Determine the [x, y] coordinate at the center of the cell enclosing the given text.  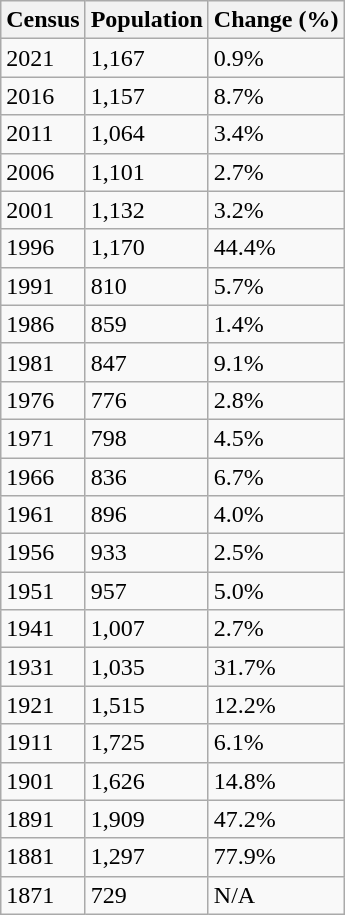
4.5% [276, 438]
1981 [43, 362]
2.5% [276, 553]
2021 [43, 58]
0.9% [276, 58]
2016 [43, 96]
1931 [43, 667]
47.2% [276, 819]
776 [146, 400]
896 [146, 515]
Change (%) [276, 20]
1976 [43, 400]
2006 [43, 172]
31.7% [276, 667]
8.7% [276, 96]
836 [146, 477]
1,101 [146, 172]
859 [146, 324]
933 [146, 553]
1,909 [146, 819]
798 [146, 438]
1966 [43, 477]
1991 [43, 286]
1,626 [146, 781]
44.4% [276, 248]
1921 [43, 705]
1996 [43, 248]
1971 [43, 438]
1,725 [146, 743]
1.4% [276, 324]
1961 [43, 515]
Census [43, 20]
5.7% [276, 286]
1,170 [146, 248]
1911 [43, 743]
1,515 [146, 705]
810 [146, 286]
1891 [43, 819]
1,157 [146, 96]
1956 [43, 553]
5.0% [276, 591]
1,035 [146, 667]
729 [146, 895]
6.1% [276, 743]
1,064 [146, 134]
4.0% [276, 515]
1871 [43, 895]
1,297 [146, 857]
2011 [43, 134]
12.2% [276, 705]
9.1% [276, 362]
1941 [43, 629]
1986 [43, 324]
2.8% [276, 400]
847 [146, 362]
Population [146, 20]
1951 [43, 591]
1,132 [146, 210]
1,007 [146, 629]
77.9% [276, 857]
3.4% [276, 134]
2001 [43, 210]
1,167 [146, 58]
1901 [43, 781]
1881 [43, 857]
N/A [276, 895]
957 [146, 591]
3.2% [276, 210]
6.7% [276, 477]
14.8% [276, 781]
